Pinpoint the cell where the given text exists, returning its (x, y) midpoint coordinate. 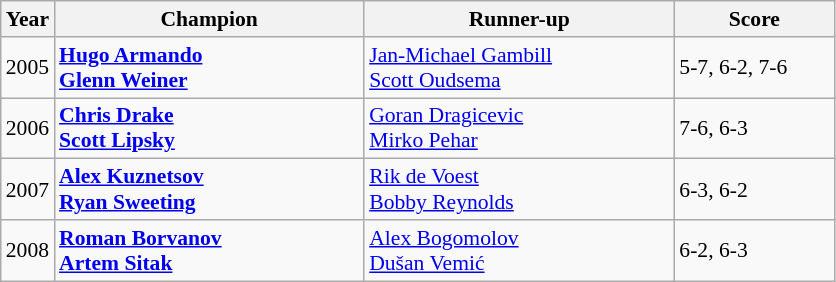
2007 (28, 190)
Hugo Armando Glenn Weiner (209, 68)
Runner-up (519, 19)
Roman Borvanov Artem Sitak (209, 250)
Chris Drake Scott Lipsky (209, 128)
2008 (28, 250)
7-6, 6-3 (754, 128)
Rik de Voest Bobby Reynolds (519, 190)
Jan-Michael Gambill Scott Oudsema (519, 68)
Year (28, 19)
Alex Kuznetsov Ryan Sweeting (209, 190)
6-3, 6-2 (754, 190)
2006 (28, 128)
Champion (209, 19)
5-7, 6-2, 7-6 (754, 68)
2005 (28, 68)
6-2, 6-3 (754, 250)
Score (754, 19)
Goran Dragicevic Mirko Pehar (519, 128)
Alex Bogomolov Dušan Vemić (519, 250)
